Search for the cell housing the specified text and yield its (X, Y) center coordinate. 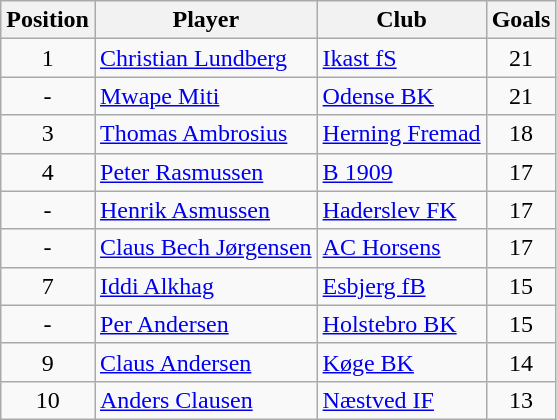
Ikast fS (402, 58)
9 (48, 362)
10 (48, 400)
Thomas Ambrosius (206, 134)
13 (521, 400)
18 (521, 134)
B 1909 (402, 172)
4 (48, 172)
14 (521, 362)
Anders Clausen (206, 400)
Henrik Asmussen (206, 210)
Iddi Alkhag (206, 286)
Næstved IF (402, 400)
Køge BK (402, 362)
AC Horsens (402, 248)
Peter Rasmussen (206, 172)
Mwape Miti (206, 96)
3 (48, 134)
Herning Fremad (402, 134)
Haderslev FK (402, 210)
Position (48, 20)
Per Andersen (206, 324)
Holstebro BK (402, 324)
1 (48, 58)
Claus Bech Jørgensen (206, 248)
Player (206, 20)
Club (402, 20)
Claus Andersen (206, 362)
Esbjerg fB (402, 286)
Goals (521, 20)
Christian Lundberg (206, 58)
Odense BK (402, 96)
7 (48, 286)
